Return (x, y) of the center of cell containing provided text 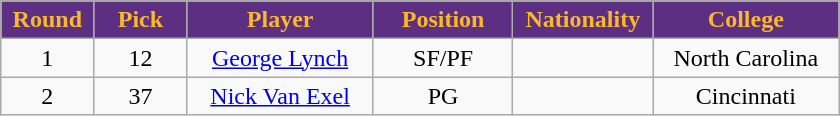
Round (48, 20)
Player (280, 20)
College (746, 20)
12 (140, 58)
PG (443, 96)
North Carolina (746, 58)
2 (48, 96)
Pick (140, 20)
Position (443, 20)
1 (48, 58)
George Lynch (280, 58)
Nationality (583, 20)
Cincinnati (746, 96)
37 (140, 96)
Nick Van Exel (280, 96)
SF/PF (443, 58)
